Return the (x, y) coordinate for the center point of the cell that contains the specified text.  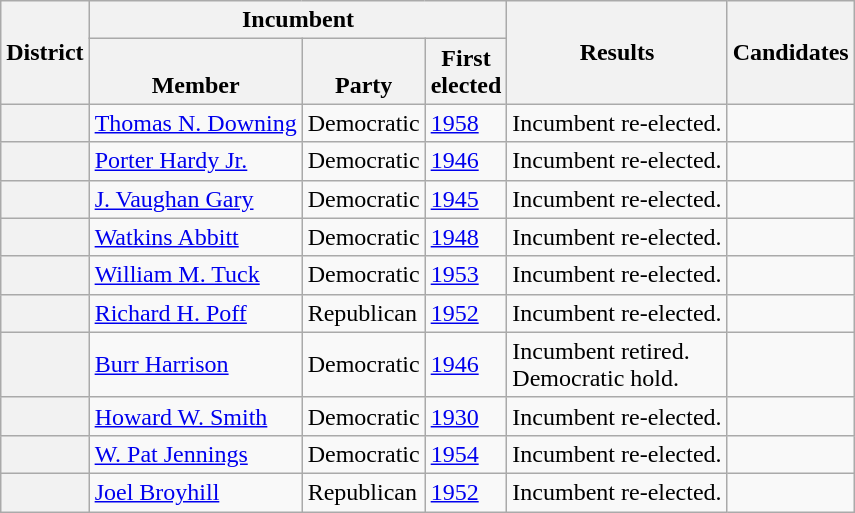
Party (364, 72)
1930 (466, 416)
W. Pat Jennings (196, 454)
1953 (466, 275)
Burr Harrison (196, 364)
Watkins Abbitt (196, 237)
1945 (466, 199)
Candidates (790, 52)
Incumbent retired.Democratic hold. (617, 364)
Richard H. Poff (196, 313)
Results (617, 52)
J. Vaughan Gary (196, 199)
Porter Hardy Jr. (196, 161)
Howard W. Smith (196, 416)
1948 (466, 237)
Firstelected (466, 72)
1954 (466, 454)
1958 (466, 123)
Joel Broyhill (196, 492)
District (45, 52)
Incumbent (298, 20)
Member (196, 72)
William M. Tuck (196, 275)
Thomas N. Downing (196, 123)
